Extract the (X, Y) coordinate from the center of the cell holding the provided text.  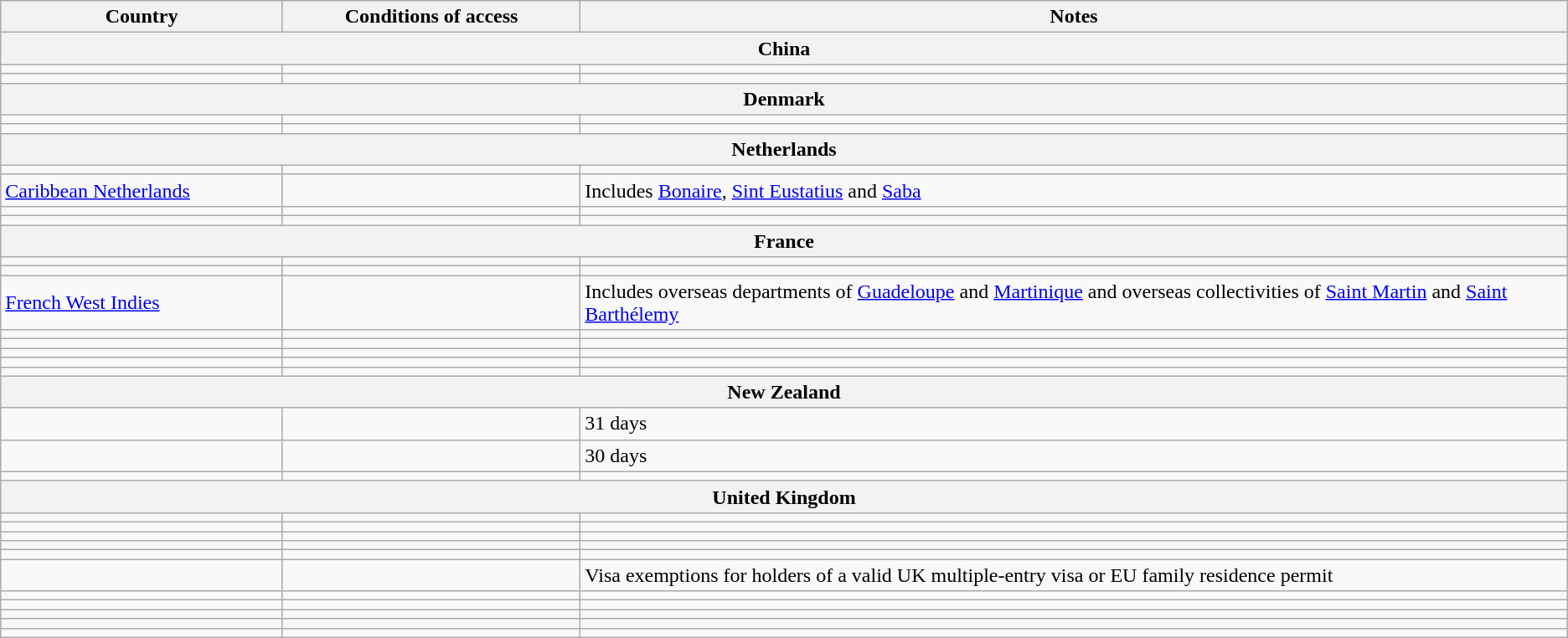
Notes (1074, 17)
China (784, 49)
United Kingdom (784, 497)
New Zealand (784, 392)
French West Indies (142, 303)
Includes overseas departments of Guadeloupe and Martinique and overseas collectivities of Saint Martin and Saint Barthélemy (1074, 303)
France (784, 240)
Denmark (784, 99)
Includes Bonaire, Sint Eustatius and Saba (1074, 190)
Country (142, 17)
31 days (1074, 424)
30 days (1074, 455)
Conditions of access (431, 17)
Caribbean Netherlands (142, 190)
Visa exemptions for holders of a valid UK multiple-entry visa or EU family residence permit (1074, 575)
Netherlands (784, 149)
